Locate the cell with the specified text and output its (X, Y) center coordinate. 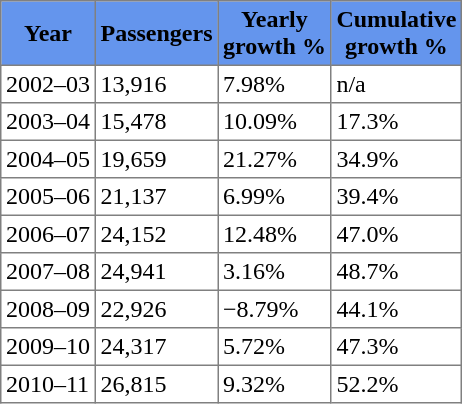
−8.79% (274, 309)
34.9% (396, 159)
3.16% (274, 272)
2010–11 (48, 384)
52.2% (396, 384)
47.0% (396, 234)
2008–09 (48, 309)
Cumulativegrowth % (396, 33)
22,926 (156, 309)
26,815 (156, 384)
19,659 (156, 159)
2005–06 (48, 197)
2007–08 (48, 272)
9.32% (274, 384)
5.72% (274, 347)
7.98% (274, 84)
2004–05 (48, 159)
n/a (396, 84)
13,916 (156, 84)
Passengers (156, 33)
2002–03 (48, 84)
48.7% (396, 272)
21,137 (156, 197)
2006–07 (48, 234)
44.1% (396, 309)
10.09% (274, 122)
21.27% (274, 159)
39.4% (396, 197)
Yearlygrowth % (274, 33)
15,478 (156, 122)
2009–10 (48, 347)
12.48% (274, 234)
Year (48, 33)
24,317 (156, 347)
6.99% (274, 197)
24,152 (156, 234)
47.3% (396, 347)
2003–04 (48, 122)
17.3% (396, 122)
24,941 (156, 272)
